Provide the (X, Y) coordinate of the cell's center where the given text is located.  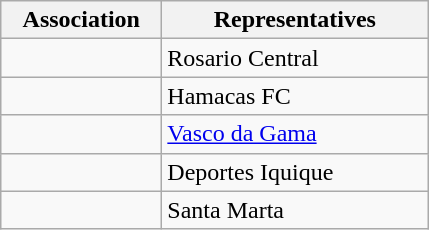
Association (82, 20)
Santa Marta (295, 210)
Vasco da Gama (295, 134)
Hamacas FC (295, 96)
Deportes Iquique (295, 172)
Representatives (295, 20)
Rosario Central (295, 58)
